From the cell containing the given text, extract its center point as (x, y) coordinate. 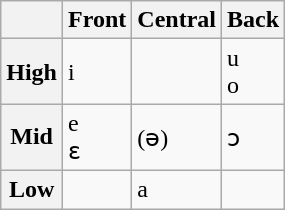
High (32, 72)
(ə) (177, 138)
a (177, 189)
Central (177, 20)
ɔ (254, 138)
Front (98, 20)
Back (254, 20)
Mid (32, 138)
uo (254, 72)
i (98, 72)
Low (32, 189)
eɛ (98, 138)
